Search for the cell housing the specified text and yield its [x, y] center coordinate. 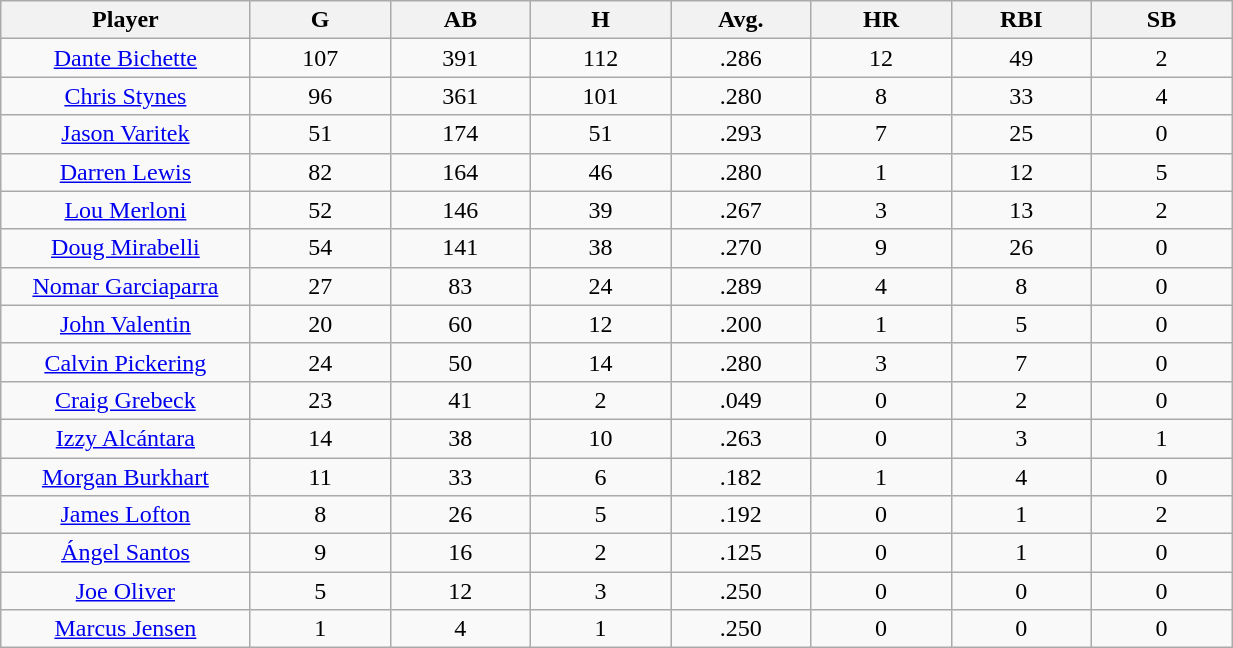
Player [126, 20]
SB [1161, 20]
Dante Bichette [126, 58]
Darren Lewis [126, 172]
Morgan Burkhart [126, 477]
.286 [741, 58]
52 [320, 210]
60 [460, 324]
.182 [741, 477]
.270 [741, 248]
.049 [741, 400]
H [600, 20]
101 [600, 96]
Nomar Garciaparra [126, 286]
361 [460, 96]
John Valentin [126, 324]
.192 [741, 515]
164 [460, 172]
146 [460, 210]
96 [320, 96]
50 [460, 362]
174 [460, 134]
13 [1021, 210]
James Lofton [126, 515]
23 [320, 400]
Avg. [741, 20]
141 [460, 248]
16 [460, 553]
Ángel Santos [126, 553]
41 [460, 400]
82 [320, 172]
20 [320, 324]
10 [600, 438]
46 [600, 172]
.289 [741, 286]
83 [460, 286]
Lou Merloni [126, 210]
6 [600, 477]
.263 [741, 438]
54 [320, 248]
.200 [741, 324]
39 [600, 210]
Izzy Alcántara [126, 438]
.125 [741, 553]
HR [881, 20]
Joe Oliver [126, 591]
112 [600, 58]
AB [460, 20]
49 [1021, 58]
Chris Stynes [126, 96]
Calvin Pickering [126, 362]
391 [460, 58]
25 [1021, 134]
G [320, 20]
Craig Grebeck [126, 400]
107 [320, 58]
.293 [741, 134]
27 [320, 286]
Jason Varitek [126, 134]
Doug Mirabelli [126, 248]
RBI [1021, 20]
Marcus Jensen [126, 629]
.267 [741, 210]
11 [320, 477]
